Search for the cell housing the specified text and yield its [x, y] center coordinate. 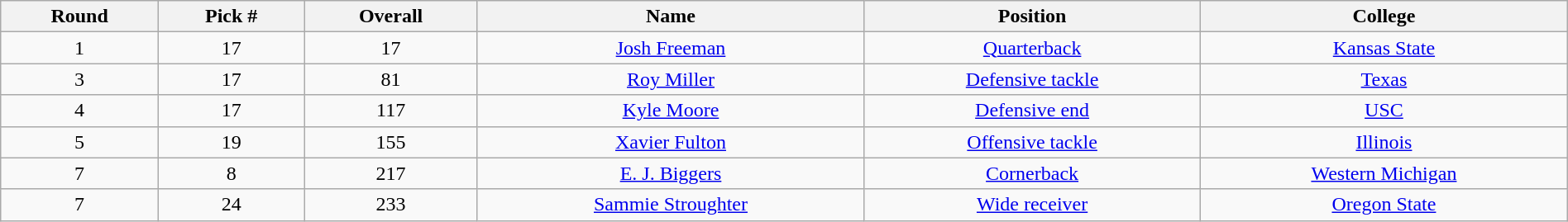
Cornerback [1032, 173]
College [1384, 17]
Pick # [231, 17]
Josh Freeman [670, 48]
3 [79, 79]
217 [391, 173]
117 [391, 111]
Roy Miller [670, 79]
Position [1032, 17]
Name [670, 17]
Xavier Fulton [670, 142]
Defensive tackle [1032, 79]
Round [79, 17]
Kansas State [1384, 48]
Sammie Stroughter [670, 205]
4 [79, 111]
USC [1384, 111]
Wide receiver [1032, 205]
Offensive tackle [1032, 142]
24 [231, 205]
Texas [1384, 79]
81 [391, 79]
Defensive end [1032, 111]
233 [391, 205]
19 [231, 142]
E. J. Biggers [670, 173]
Kyle Moore [670, 111]
1 [79, 48]
Illinois [1384, 142]
Overall [391, 17]
Western Michigan [1384, 173]
Quarterback [1032, 48]
155 [391, 142]
Oregon State [1384, 205]
8 [231, 173]
5 [79, 142]
